For the text-containing cell, return its midpoint in (X, Y) coordinate format. 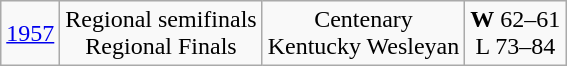
W 62–61L 73–84 (516, 34)
Regional semifinalsRegional Finals (161, 34)
CentenaryKentucky Wesleyan (364, 34)
1957 (30, 34)
